Output the [x, y] coordinate of the center of the cell containing the given text.  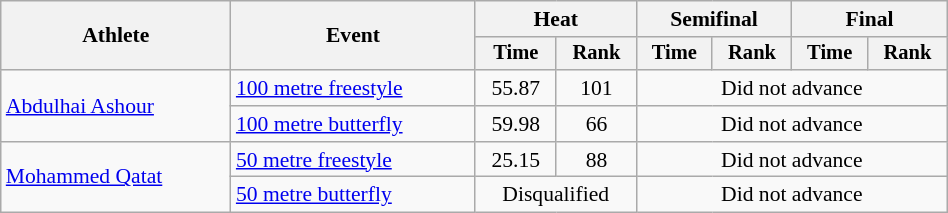
59.98 [516, 124]
50 metre butterfly [353, 195]
25.15 [516, 160]
Semifinal [714, 19]
101 [596, 88]
100 metre butterfly [353, 124]
Athlete [116, 36]
Disqualified [556, 195]
55.87 [516, 88]
50 metre freestyle [353, 160]
Event [353, 36]
88 [596, 160]
66 [596, 124]
Final [870, 19]
Mohammed Qatat [116, 178]
100 metre freestyle [353, 88]
Abdulhai Ashour [116, 106]
Heat [556, 19]
